Scan for the cell matching the given text and deliver its [X, Y] coordinate at center. 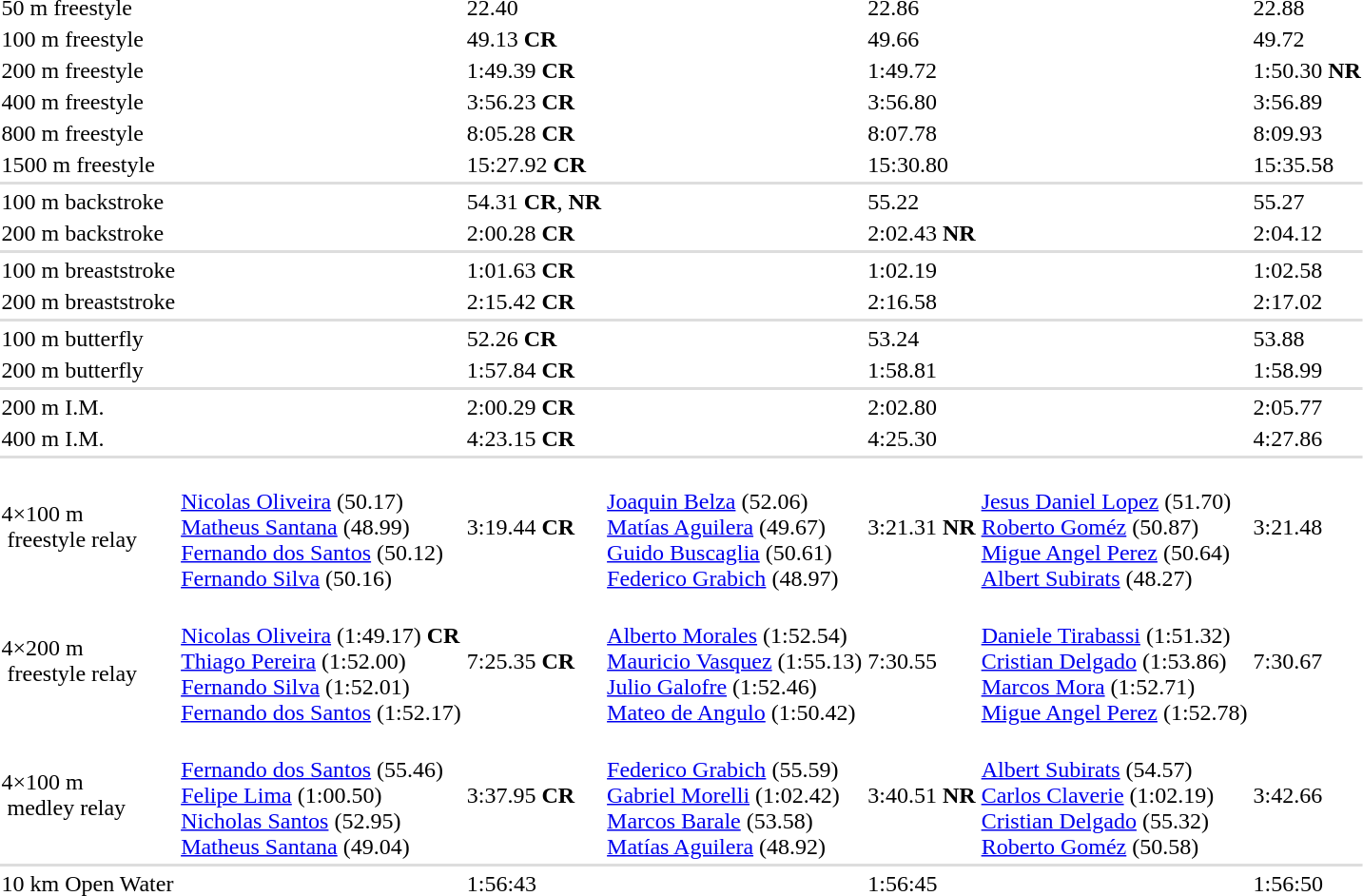
Jesus Daniel Lopez (51.70)Roberto Goméz (50.87)Migue Angel Perez (50.64)Albert Subirats (48.27) [1115, 527]
8:09.93 [1307, 133]
53.88 [1307, 339]
7:30.67 [1307, 661]
49.66 [922, 39]
2:16.58 [922, 302]
54.31 CR, NR [534, 202]
Federico Grabich (55.59)Gabriel Morelli (1:02.42)Marcos Barale (53.58)Matías Aguilera (48.92) [734, 795]
49.13 CR [534, 39]
4:27.86 [1307, 438]
3:56.89 [1307, 102]
4×100 m freestyle relay [88, 527]
2:00.29 CR [534, 407]
55.27 [1307, 202]
52.26 CR [534, 339]
100 m butterfly [88, 339]
4×100 m medley relay [88, 795]
2:02.80 [922, 407]
7:25.35 CR [534, 661]
1:01.63 CR [534, 270]
1500 m freestyle [88, 165]
1:49.39 CR [534, 70]
15:27.92 CR [534, 165]
53.24 [922, 339]
3:56.23 CR [534, 102]
Alberto Morales (1:52.54)Mauricio Vasquez (1:55.13)Julio Galofre (1:52.46)Mateo de Angulo (1:50.42) [734, 661]
800 m freestyle [88, 133]
4×200 m freestyle relay [88, 661]
3:40.51 NR [922, 795]
200 m freestyle [88, 70]
Nicolas Oliveira (50.17) Matheus Santana (48.99)Fernando dos Santos (50.12)Fernando Silva (50.16) [321, 527]
4:23.15 CR [534, 438]
Fernando dos Santos (55.46) Felipe Lima (1:00.50)Nicholas Santos (52.95)Matheus Santana (49.04) [321, 795]
7:30.55 [922, 661]
1:58.99 [1307, 370]
Joaquin Belza (52.06)Matías Aguilera (49.67)Guido Buscaglia (50.61)Federico Grabich (48.97) [734, 527]
55.22 [922, 202]
1:02.19 [922, 270]
1:58.81 [922, 370]
200 m I.M. [88, 407]
3:19.44 CR [534, 527]
Albert Subirats (54.57)Carlos Claverie (1:02.19)Cristian Delgado (55.32)Roberto Goméz (50.58) [1115, 795]
200 m butterfly [88, 370]
3:56.80 [922, 102]
2:04.12 [1307, 233]
400 m freestyle [88, 102]
2:00.28 CR [534, 233]
15:30.80 [922, 165]
3:21.31 NR [922, 527]
100 m backstroke [88, 202]
8:05.28 CR [534, 133]
2:05.77 [1307, 407]
3:21.48 [1307, 527]
2:02.43 NR [922, 233]
200 m backstroke [88, 233]
2:17.02 [1307, 302]
3:42.66 [1307, 795]
100 m breaststroke [88, 270]
1:57.84 CR [534, 370]
3:37.95 CR [534, 795]
200 m breaststroke [88, 302]
100 m freestyle [88, 39]
49.72 [1307, 39]
1:50.30 NR [1307, 70]
4:25.30 [922, 438]
2:15.42 CR [534, 302]
Daniele Tirabassi (1:51.32)Cristian Delgado (1:53.86)Marcos Mora (1:52.71)Migue Angel Perez (1:52.78) [1115, 661]
Nicolas Oliveira (1:49.17) CRThiago Pereira (1:52.00)Fernando Silva (1:52.01)Fernando dos Santos (1:52.17) [321, 661]
1:49.72 [922, 70]
1:02.58 [1307, 270]
400 m I.M. [88, 438]
8:07.78 [922, 133]
15:35.58 [1307, 165]
